From the cell containing the given text, extract its center point as (x, y) coordinate. 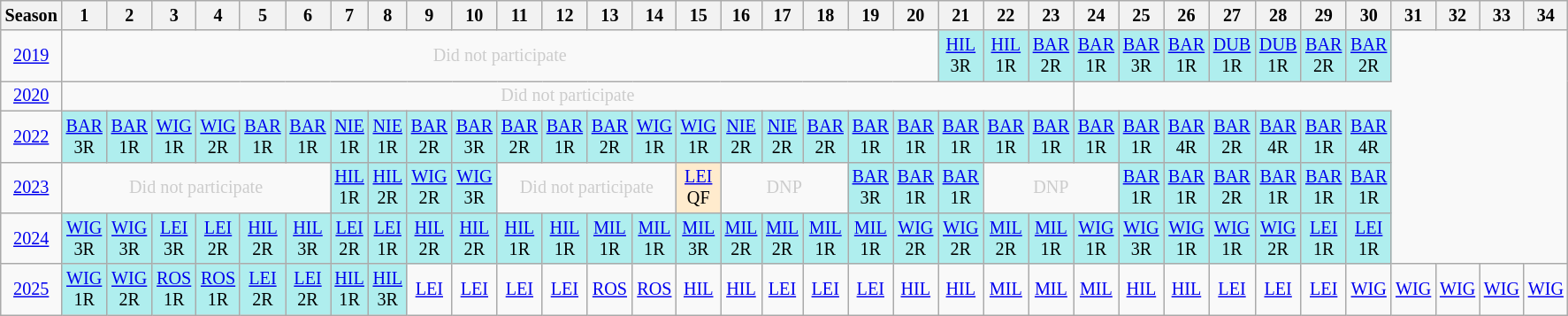
30 (1369, 16)
Season (32, 16)
2025 (32, 289)
8 (387, 16)
23 (1051, 16)
2023 (32, 188)
1 (85, 16)
4 (218, 16)
34 (1546, 16)
22 (1006, 16)
2 (129, 16)
20 (916, 16)
15 (699, 16)
19 (870, 16)
6 (308, 16)
5 (262, 16)
33 (1502, 16)
18 (826, 16)
MIL3R (699, 239)
2019 (32, 56)
27 (1232, 16)
13 (610, 16)
2020 (32, 96)
21 (960, 16)
12 (564, 16)
26 (1187, 16)
28 (1278, 16)
7 (350, 16)
3 (174, 16)
LEI3R (174, 239)
2022 (32, 136)
25 (1141, 16)
LEIQF (699, 188)
29 (1323, 16)
2024 (32, 239)
31 (1413, 16)
32 (1457, 16)
14 (654, 16)
10 (474, 16)
24 (1097, 16)
11 (520, 16)
17 (782, 16)
9 (430, 16)
16 (741, 16)
